Return [x, y] of the center of cell containing provided text 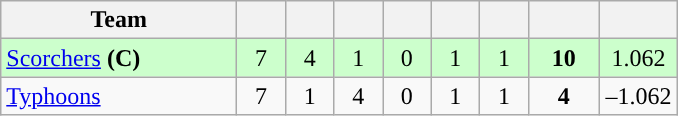
Scorchers (C) [119, 58]
Team [119, 20]
Typhoons [119, 96]
1.062 [638, 58]
10 [564, 58]
–1.062 [638, 96]
